Search for the cell housing the specified text and yield its [X, Y] center coordinate. 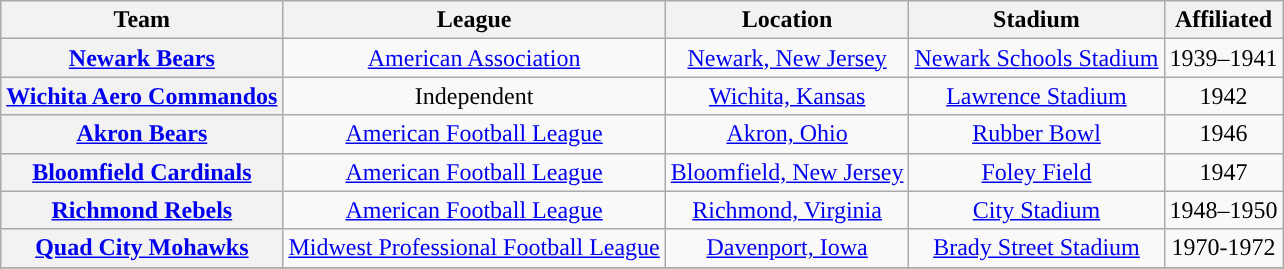
Bloomfield Cardinals [142, 172]
League [474, 20]
Richmond, Virginia [787, 210]
Richmond Rebels [142, 210]
1939–1941 [1224, 58]
Newark Bears [142, 58]
1947 [1224, 172]
Quad City Mohawks [142, 248]
Stadium [1036, 20]
Davenport, Iowa [787, 248]
Affiliated [1224, 20]
Lawrence Stadium [1036, 96]
Newark Schools Stadium [1036, 58]
Bloomfield, New Jersey [787, 172]
Akron Bears [142, 134]
Rubber Bowl [1036, 134]
City Stadium [1036, 210]
1970-1972 [1224, 248]
Foley Field [1036, 172]
1946 [1224, 134]
1948–1950 [1224, 210]
Midwest Professional Football League [474, 248]
Independent [474, 96]
1942 [1224, 96]
Brady Street Stadium [1036, 248]
Wichita Aero Commandos [142, 96]
Location [787, 20]
Wichita, Kansas [787, 96]
Team [142, 20]
Akron, Ohio [787, 134]
Newark, New Jersey [787, 58]
American Association [474, 58]
